Detect which cell encompasses the target text, then output its [X, Y] center coordinate. 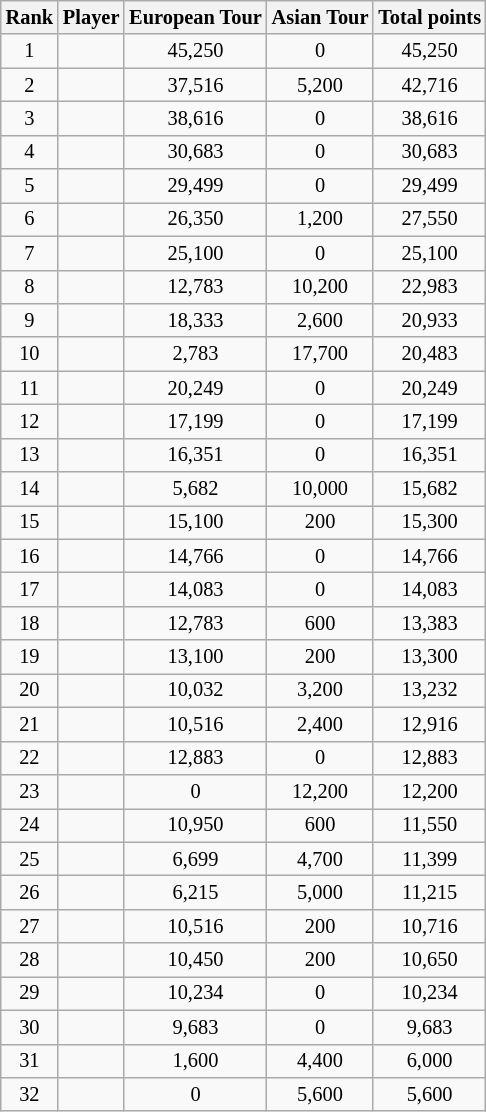
6 [30, 219]
2,400 [320, 724]
12,916 [430, 724]
24 [30, 825]
4,400 [320, 1061]
Total points [430, 17]
13,300 [430, 657]
19 [30, 657]
21 [30, 724]
14 [30, 489]
5 [30, 186]
15 [30, 522]
10,950 [195, 825]
10,650 [430, 960]
4 [30, 152]
23 [30, 791]
11,215 [430, 892]
20,933 [430, 320]
3,200 [320, 690]
10,000 [320, 489]
26 [30, 892]
31 [30, 1061]
2,600 [320, 320]
20 [30, 690]
Rank [30, 17]
25 [30, 859]
13,383 [430, 623]
2 [30, 85]
17 [30, 589]
15,100 [195, 522]
3 [30, 118]
27,550 [430, 219]
1,200 [320, 219]
42,716 [430, 85]
29 [30, 993]
5,200 [320, 85]
18,333 [195, 320]
9 [30, 320]
13,100 [195, 657]
22 [30, 758]
20,483 [430, 354]
15,300 [430, 522]
8 [30, 287]
10,032 [195, 690]
28 [30, 960]
15,682 [430, 489]
1 [30, 51]
10,450 [195, 960]
6,699 [195, 859]
32 [30, 1094]
16 [30, 556]
2,783 [195, 354]
4,700 [320, 859]
Player [91, 17]
37,516 [195, 85]
10,200 [320, 287]
1,600 [195, 1061]
7 [30, 253]
6,215 [195, 892]
6,000 [430, 1061]
5,000 [320, 892]
26,350 [195, 219]
13,232 [430, 690]
10 [30, 354]
10,716 [430, 926]
27 [30, 926]
17,700 [320, 354]
11,399 [430, 859]
5,682 [195, 489]
11,550 [430, 825]
Asian Tour [320, 17]
12 [30, 421]
22,983 [430, 287]
30 [30, 1027]
18 [30, 623]
European Tour [195, 17]
11 [30, 388]
13 [30, 455]
